Scan for the cell matching the given text and deliver its (x, y) coordinate at center. 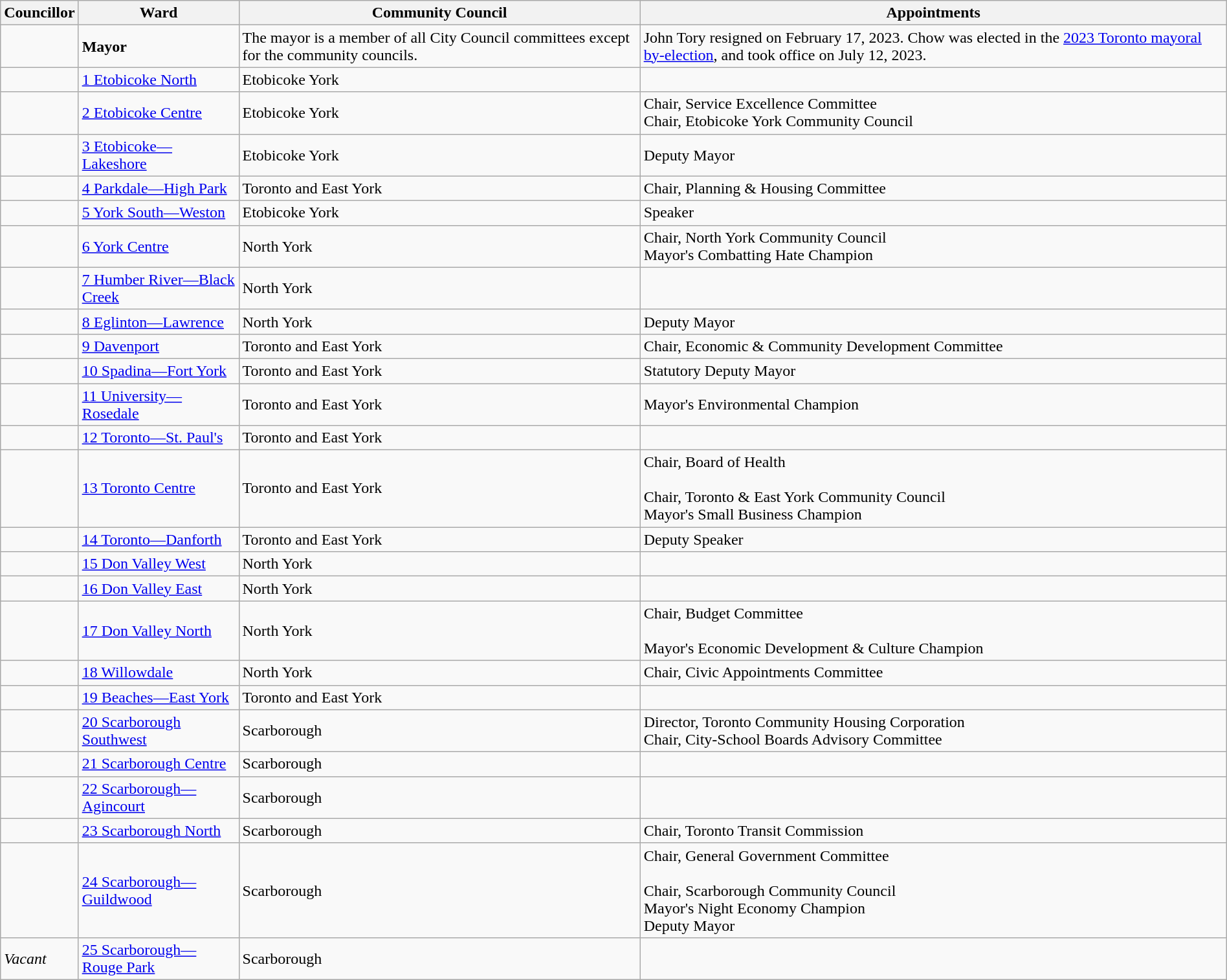
20 Scarborough Southwest (159, 731)
13 Toronto Centre (159, 489)
5 York South—Weston (159, 213)
Director, Toronto Community Housing CorporationChair, City-School Boards Advisory Committee (933, 731)
18 Willowdale (159, 673)
Chair, Economic & Community Development Committee (933, 346)
14 Toronto—Danforth (159, 539)
22 Scarborough—Agincourt (159, 797)
4 Parkdale—High Park (159, 188)
Chair, Civic Appointments Committee (933, 673)
Chair, North York Community CouncilMayor's Combatting Hate Champion (933, 246)
3 Etobicoke—Lakeshore (159, 155)
6 York Centre (159, 246)
10 Spadina—Fort York (159, 371)
1 Etobicoke North (159, 80)
John Tory resigned on February 17, 2023. Chow was elected in the 2023 Toronto mayoral by-election, and took office on July 12, 2023. (933, 47)
12 Toronto—St. Paul's (159, 438)
Community Council (439, 13)
8 Eglinton—Lawrence (159, 321)
15 Don Valley West (159, 564)
Chair, Board of HealthChair, Toronto & East York Community CouncilMayor's Small Business Champion (933, 489)
Chair, Planning & Housing Committee (933, 188)
11 University—Rosedale (159, 404)
Deputy Speaker (933, 539)
Ward (159, 13)
21 Scarborough Centre (159, 764)
25 Scarborough—Rouge Park (159, 959)
16 Don Valley East (159, 589)
7 Humber River—Black Creek (159, 289)
Chair, Service Excellence CommitteeChair, Etobicoke York Community Council (933, 113)
Chair, Toronto Transit Commission (933, 831)
17 Don Valley North (159, 631)
Vacant (39, 959)
Appointments (933, 13)
Councillor (39, 13)
Chair, Budget CommitteeMayor's Economic Development & Culture Champion (933, 631)
Chair, General Government CommitteeChair, Scarborough Community CouncilMayor's Night Economy ChampionDeputy Mayor (933, 890)
23 Scarborough North (159, 831)
The mayor is a member of all City Council committees except for the community councils. (439, 47)
24 Scarborough—Guildwood (159, 890)
2 Etobicoke Centre (159, 113)
19 Beaches—East York (159, 697)
Speaker (933, 213)
9 Davenport (159, 346)
Mayor's Environmental Champion (933, 404)
Mayor (159, 47)
Statutory Deputy Mayor (933, 371)
